Return the (X, Y) coordinate for the center point of the cell that contains the specified text.  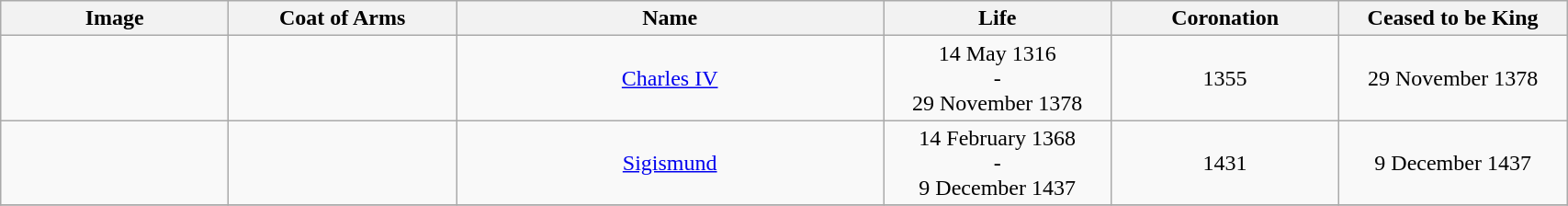
Coronation (1225, 18)
1355 (1225, 78)
9 December 1437 (1453, 163)
Life (998, 18)
Image (115, 18)
14 February 1368-9 December 1437 (998, 163)
Ceased to be King (1453, 18)
1431 (1225, 163)
14 May 1316-29 November 1378 (998, 78)
Name (671, 18)
Charles IV (671, 78)
29 November 1378 (1453, 78)
Coat of Arms (343, 18)
Sigismund (671, 163)
